Search for the cell housing the specified text and yield its (X, Y) center coordinate. 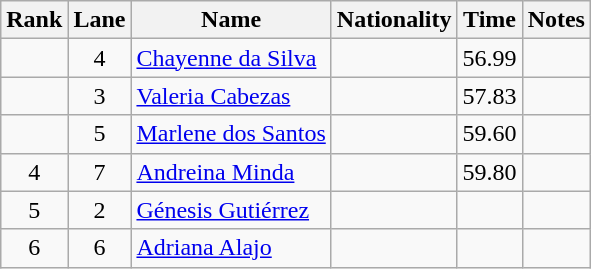
Marlene dos Santos (231, 134)
56.99 (490, 58)
3 (100, 96)
59.80 (490, 172)
59.60 (490, 134)
Time (490, 20)
Notes (556, 20)
Rank (34, 20)
Lane (100, 20)
57.83 (490, 96)
Chayenne da Silva (231, 58)
Andreina Minda (231, 172)
Valeria Cabezas (231, 96)
Nationality (394, 20)
2 (100, 210)
7 (100, 172)
Name (231, 20)
Génesis Gutiérrez (231, 210)
Adriana Alajo (231, 248)
